Extract the [x, y] coordinate from the center of the cell holding the provided text.  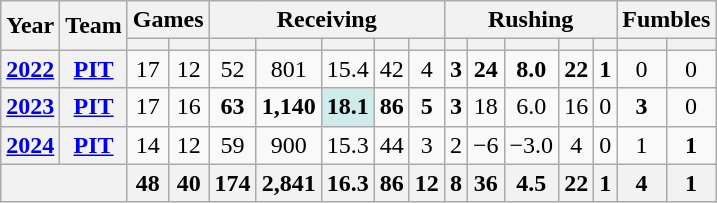
4.5 [532, 183]
44 [392, 145]
8 [456, 183]
Rushing [530, 20]
Team [94, 26]
15.4 [348, 69]
2023 [30, 107]
174 [232, 183]
18.1 [348, 107]
59 [232, 145]
2 [456, 145]
5 [426, 107]
Year [30, 26]
15.3 [348, 145]
Fumbles [666, 20]
18 [486, 107]
2,841 [288, 183]
48 [148, 183]
1,140 [288, 107]
63 [232, 107]
14 [148, 145]
801 [288, 69]
40 [188, 183]
Receiving [326, 20]
6.0 [532, 107]
Games [168, 20]
2024 [30, 145]
42 [392, 69]
2022 [30, 69]
24 [486, 69]
8.0 [532, 69]
−6 [486, 145]
52 [232, 69]
16.3 [348, 183]
900 [288, 145]
36 [486, 183]
−3.0 [532, 145]
